Return (X, Y) of the center of cell containing provided text 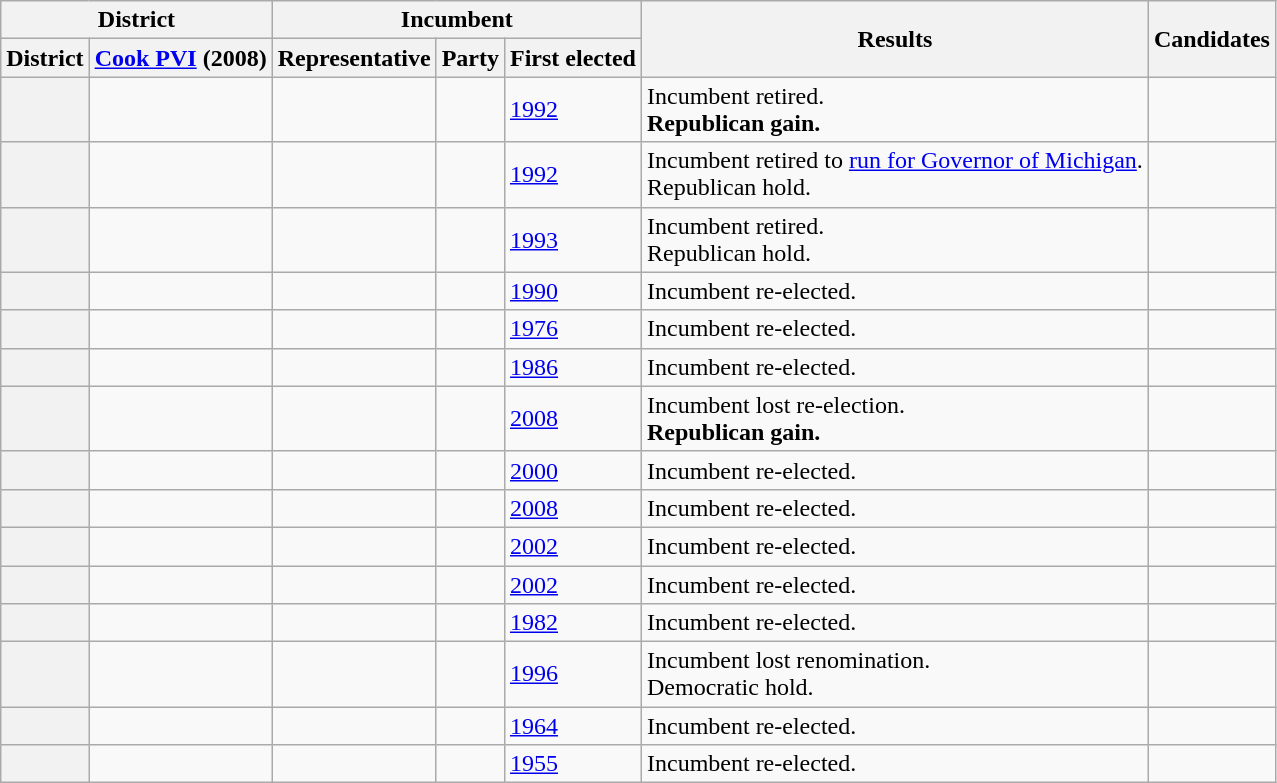
Incumbent lost renomination.Democratic hold. (894, 674)
Incumbent retired to run for Governor of Michigan.Republican hold. (894, 174)
1996 (572, 674)
1955 (572, 764)
Incumbent retired.Republican hold. (894, 240)
1976 (572, 329)
Incumbent lost re-election.Republican gain. (894, 418)
Results (894, 39)
1964 (572, 726)
Representative (354, 58)
Party (470, 58)
1986 (572, 367)
2000 (572, 470)
Candidates (1212, 39)
1982 (572, 623)
Cook PVI (2008) (180, 58)
Incumbent retired.Republican gain. (894, 110)
1990 (572, 291)
1993 (572, 240)
Incumbent (456, 20)
First elected (572, 58)
